Detect which cell encompasses the target text, then output its (X, Y) center coordinate. 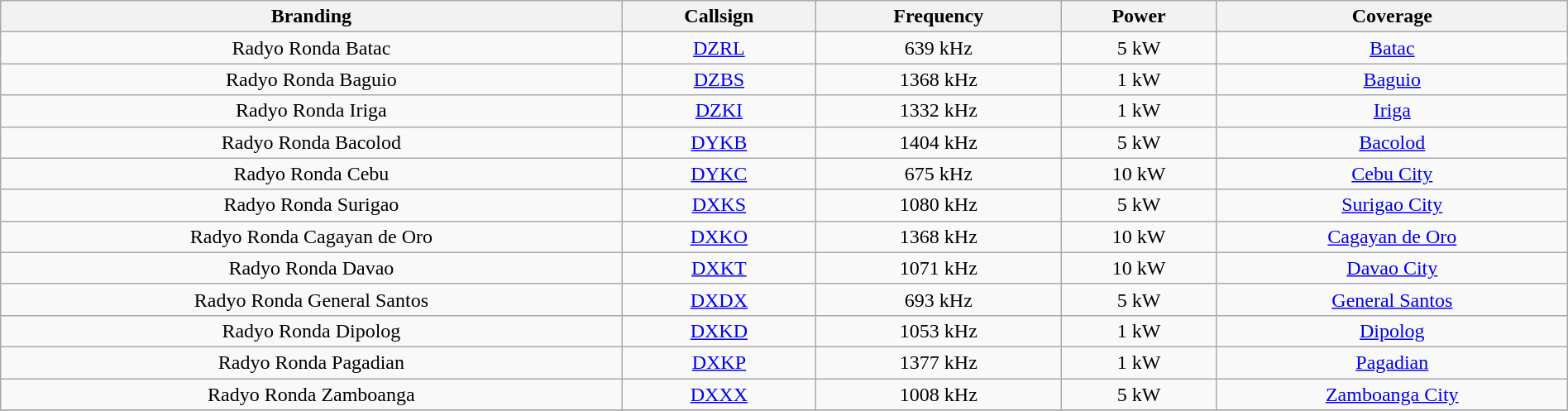
DXKS (719, 205)
DYKC (719, 174)
Batac (1392, 48)
Iriga (1392, 111)
Bacolod (1392, 142)
1377 kHz (939, 362)
Radyo Ronda General Santos (311, 299)
Callsign (719, 17)
1008 kHz (939, 394)
Zamboanga City (1392, 394)
Radyo Ronda Baguio (311, 79)
DXXX (719, 394)
Radyo Ronda Cagayan de Oro (311, 237)
Cebu City (1392, 174)
Coverage (1392, 17)
Branding (311, 17)
DYKB (719, 142)
Surigao City (1392, 205)
1080 kHz (939, 205)
Frequency (939, 17)
Pagadian (1392, 362)
Radyo Ronda Dipolog (311, 331)
DZRL (719, 48)
Radyo Ronda Iriga (311, 111)
639 kHz (939, 48)
1404 kHz (939, 142)
Baguio (1392, 79)
1053 kHz (939, 331)
Radyo Ronda Bacolod (311, 142)
DXKD (719, 331)
Radyo Ronda Surigao (311, 205)
DXDX (719, 299)
DXKT (719, 268)
DXKP (719, 362)
1332 kHz (939, 111)
DZBS (719, 79)
Radyo Ronda Cebu (311, 174)
DZKI (719, 111)
1071 kHz (939, 268)
Radyo Ronda Batac (311, 48)
General Santos (1392, 299)
Power (1139, 17)
Radyo Ronda Zamboanga (311, 394)
693 kHz (939, 299)
Radyo Ronda Pagadian (311, 362)
Davao City (1392, 268)
DXKO (719, 237)
Dipolog (1392, 331)
Cagayan de Oro (1392, 237)
Radyo Ronda Davao (311, 268)
675 kHz (939, 174)
